Identify which cell holds the provided text, then report its [x, y] central coordinate. 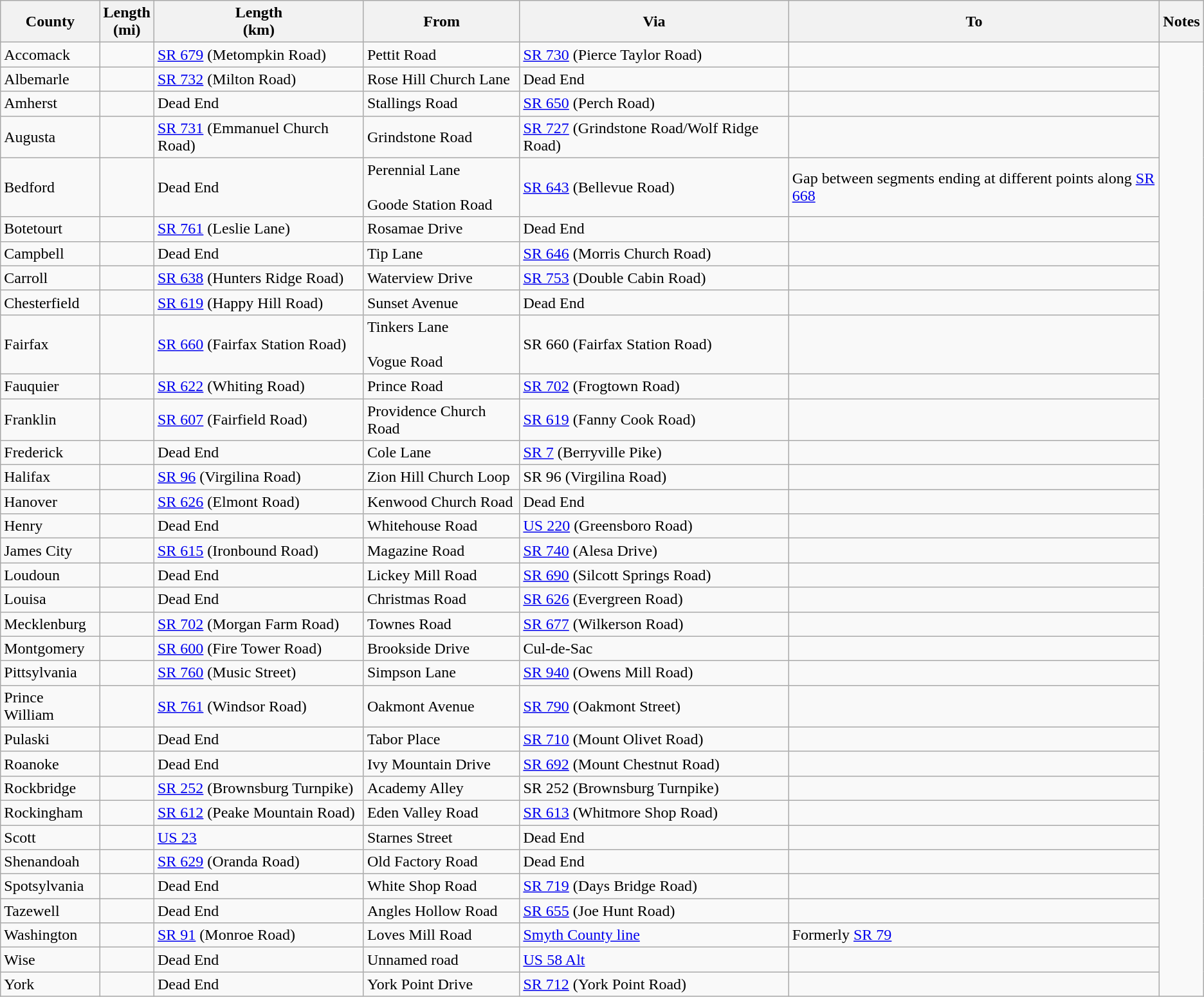
Bedford [50, 187]
Providence Church Road [441, 419]
Length(mi) [127, 22]
SR 643 (Bellevue Road) [654, 187]
Albemarle [50, 79]
SR 712 (York Point Road) [654, 984]
SR 626 (Evergreen Road) [654, 599]
Accomack [50, 55]
Grindstone Road [441, 136]
Starnes Street [441, 837]
Sunset Avenue [441, 302]
Angles Hollow Road [441, 911]
SR 730 (Pierce Taylor Road) [654, 55]
SR 740 (Alesa Drive) [654, 551]
Oakmont Avenue [441, 706]
Henry [50, 526]
SR 650 (Perch Road) [654, 104]
Louisa [50, 599]
Whitehouse Road [441, 526]
Mecklenburg [50, 624]
SR 638 (Hunters Ridge Road) [259, 278]
SR 607 (Fairfield Road) [259, 419]
Wise [50, 960]
Augusta [50, 136]
Tazewell [50, 911]
Spotsylvania [50, 886]
SR 612 (Peake Mountain Road) [259, 812]
Scott [50, 837]
Carroll [50, 278]
SR 619 (Fanny Cook Road) [654, 419]
Old Factory Road [441, 862]
SR 655 (Joe Hunt Road) [654, 911]
Rose Hill Church Lane [441, 79]
SR 619 (Happy Hill Road) [259, 302]
SR 731 (Emmanuel Church Road) [259, 136]
US 220 (Greensboro Road) [654, 526]
SR 692 (Mount Chestnut Road) [654, 764]
County [50, 22]
Brookside Drive [441, 648]
Via [654, 22]
Academy Alley [441, 788]
SR 753 (Double Cabin Road) [654, 278]
SR 622 (Whiting Road) [259, 386]
Zion Hill Church Loop [441, 477]
Hanover [50, 502]
Amherst [50, 104]
Rosamae Drive [441, 229]
Rockingham [50, 812]
SR 702 (Morgan Farm Road) [259, 624]
Montgomery [50, 648]
SR 940 (Owens Mill Road) [654, 673]
SR 761 (Windsor Road) [259, 706]
SR 761 (Leslie Lane) [259, 229]
Pittsylvania [50, 673]
US 23 [259, 837]
Smyth County line [654, 935]
SR 646 (Morris Church Road) [654, 253]
Ivy Mountain Drive [441, 764]
Gap between segments ending at different points along SR 668 [974, 187]
Roanoke [50, 764]
Halifax [50, 477]
SR 600 (Fire Tower Road) [259, 648]
SR 690 (Silcott Springs Road) [654, 575]
SR 679 (Metompkin Road) [259, 55]
SR 615 (Ironbound Road) [259, 551]
Tinkers LaneVogue Road [441, 344]
Formerly SR 79 [974, 935]
Pettit Road [441, 55]
Chesterfield [50, 302]
James City [50, 551]
SR 710 (Mount Olivet Road) [654, 739]
Unnamed road [441, 960]
Cole Lane [441, 453]
SR 626 (Elmont Road) [259, 502]
Rockbridge [50, 788]
Campbell [50, 253]
White Shop Road [441, 886]
To [974, 22]
Townes Road [441, 624]
Fauquier [50, 386]
Perennial LaneGoode Station Road [441, 187]
Prince William [50, 706]
Waterview Drive [441, 278]
SR 91 (Monroe Road) [259, 935]
SR 732 (Milton Road) [259, 79]
SR 702 (Frogtown Road) [654, 386]
Fairfax [50, 344]
Washington [50, 935]
SR 719 (Days Bridge Road) [654, 886]
York [50, 984]
Tip Lane [441, 253]
Pulaski [50, 739]
Botetourt [50, 229]
Stallings Road [441, 104]
SR 727 (Grindstone Road/Wolf Ridge Road) [654, 136]
Simpson Lane [441, 673]
SR 677 (Wilkerson Road) [654, 624]
Magazine Road [441, 551]
Eden Valley Road [441, 812]
SR 629 (Oranda Road) [259, 862]
Prince Road [441, 386]
Shenandoah [50, 862]
Kenwood Church Road [441, 502]
Lickey Mill Road [441, 575]
SR 790 (Oakmont Street) [654, 706]
SR 7 (Berryville Pike) [654, 453]
Franklin [50, 419]
Loudoun [50, 575]
Cul-de-Sac [654, 648]
Length(km) [259, 22]
US 58 Alt [654, 960]
Loves Mill Road [441, 935]
Christmas Road [441, 599]
Frederick [50, 453]
From [441, 22]
Notes [1181, 22]
Tabor Place [441, 739]
York Point Drive [441, 984]
SR 613 (Whitmore Shop Road) [654, 812]
SR 760 (Music Street) [259, 673]
